Extract the [x, y] coordinate from the center of the cell holding the provided text.  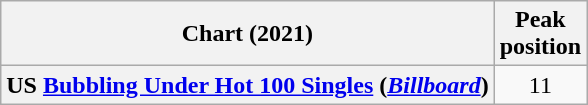
US Bubbling Under Hot 100 Singles (Billboard) [248, 85]
Peakposition [540, 34]
11 [540, 85]
Chart (2021) [248, 34]
